Provide the (X, Y) coordinate of the cell's center where the given text is located.  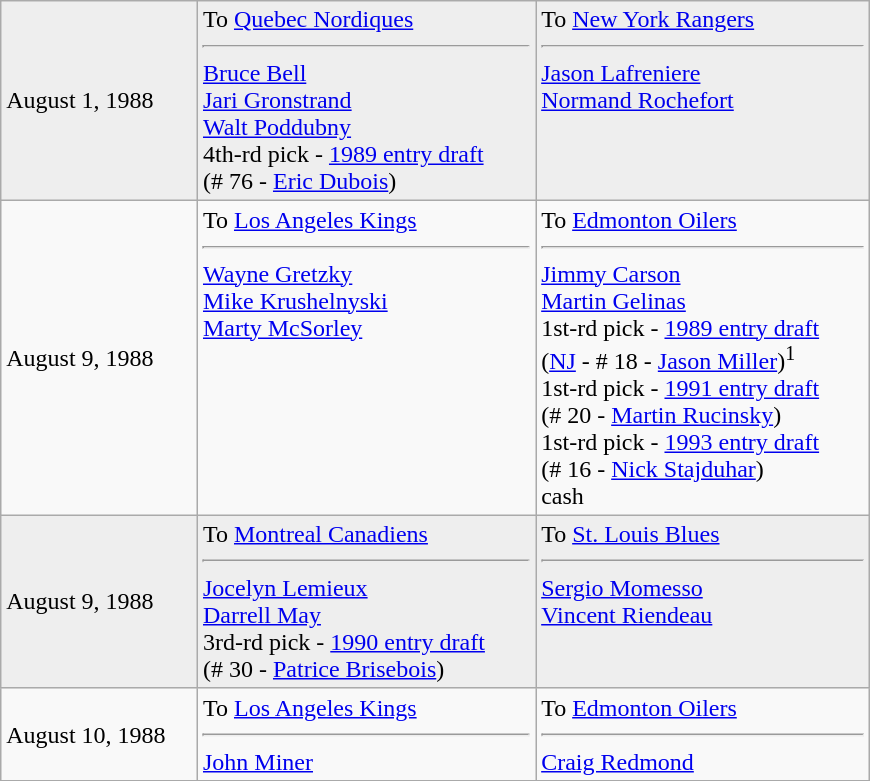
August 1, 1988 (100, 101)
August 10, 1988 (100, 734)
To Los Angeles KingsJohn Miner (366, 734)
To Edmonton OilersCraig Redmond (703, 734)
To Quebec NordiquesBruce BellJari GronstrandWalt Poddubny4th-rd pick - 1989 entry draft(# 76 - Eric Dubois) (366, 101)
To Los Angeles KingsWayne GretzkyMike KrushelnyskiMarty McSorley (366, 358)
To New York RangersJason LafreniereNormand Rochefort (703, 101)
To Montreal CanadiensJocelyn LemieuxDarrell May3rd-rd pick - 1990 entry draft(# 30 - Patrice Brisebois) (366, 602)
To St. Louis BluesSergio MomessoVincent Riendeau (703, 602)
